Pinpoint the cell where the given text exists, returning its (X, Y) midpoint coordinate. 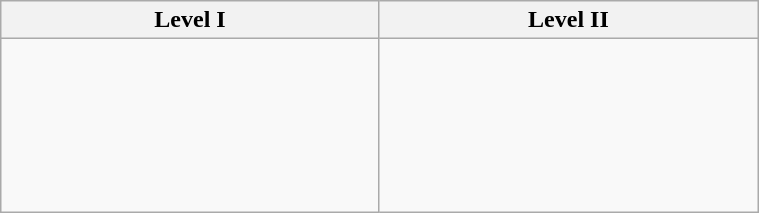
Level I (190, 20)
Level II (568, 20)
